Pinpoint the cell where the given text exists, returning its (X, Y) midpoint coordinate. 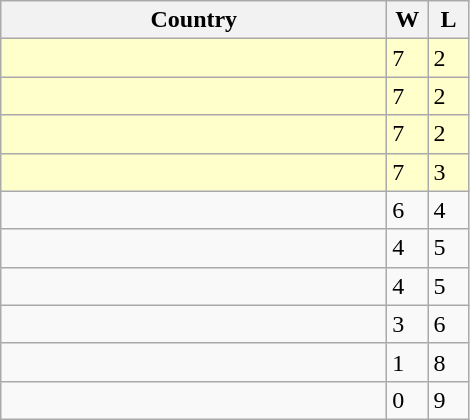
1 (408, 362)
L (448, 20)
9 (448, 400)
8 (448, 362)
0 (408, 400)
W (408, 20)
Country (194, 20)
